Locate the cell with the specified text and output its (X, Y) center coordinate. 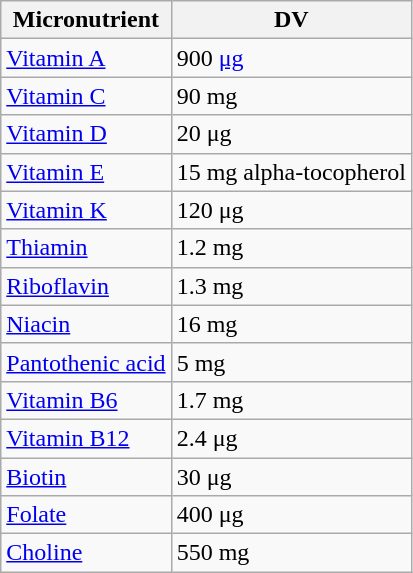
Vitamin D (86, 134)
2.4 μg (291, 438)
120 μg (291, 210)
90 mg (291, 96)
Pantothenic acid (86, 362)
Micronutrient (86, 20)
Vitamin C (86, 96)
Vitamin E (86, 172)
Niacin (86, 324)
5 mg (291, 362)
Vitamin B12 (86, 438)
900 μg (291, 58)
1.7 mg (291, 400)
Choline (86, 553)
400 μg (291, 515)
Vitamin B6 (86, 400)
Riboflavin (86, 286)
Folate (86, 515)
30 μg (291, 477)
1.2 mg (291, 248)
550 mg (291, 553)
1.3 mg (291, 286)
16 mg (291, 324)
Vitamin A (86, 58)
DV (291, 20)
Thiamin (86, 248)
Biotin (86, 477)
20 μg (291, 134)
Vitamin K (86, 210)
15 mg alpha-tocopherol (291, 172)
